Find where the given text appears and provide that cell's center as [x, y] coordinate. 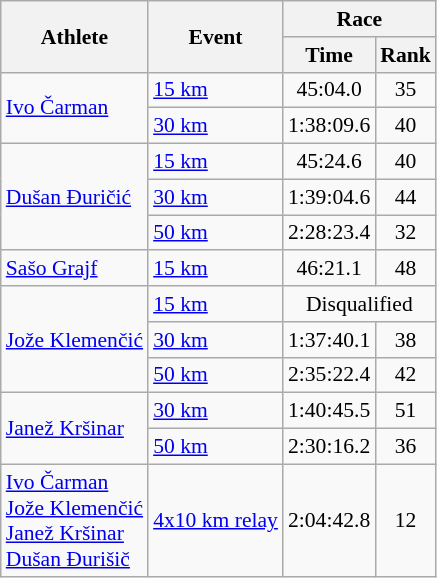
1:39:04.6 [329, 197]
Jože Klemenčić [74, 340]
1:37:40.1 [329, 340]
Janež Kršinar [74, 428]
Time [329, 55]
Event [216, 36]
Ivo Čarman Jože Klemenčić Janež Kršinar Dušan Đurišič [74, 520]
12 [406, 520]
46:21.1 [329, 269]
36 [406, 447]
42 [406, 375]
45:04.0 [329, 90]
4x10 km relay [216, 520]
Race [360, 19]
2:28:23.4 [329, 233]
45:24.6 [329, 162]
Dušan Ðuričić [74, 198]
44 [406, 197]
2:04:42.8 [329, 520]
1:40:45.5 [329, 411]
35 [406, 90]
Ivo Čarman [74, 108]
51 [406, 411]
Rank [406, 55]
Sašo Grajf [74, 269]
48 [406, 269]
38 [406, 340]
Disqualified [360, 304]
32 [406, 233]
Athlete [74, 36]
2:30:16.2 [329, 447]
1:38:09.6 [329, 126]
2:35:22.4 [329, 375]
